Return [X, Y] of the center of cell containing provided text 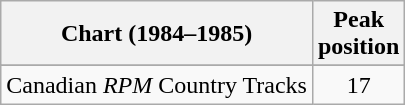
Peakposition [358, 34]
17 [358, 85]
Canadian RPM Country Tracks [157, 85]
Chart (1984–1985) [157, 34]
